Output the (x, y) coordinate of the center of the cell containing the given text.  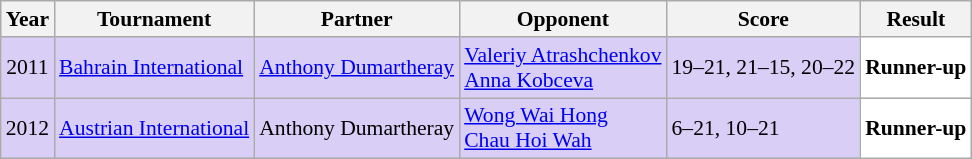
Tournament (154, 19)
Austrian International (154, 128)
6–21, 10–21 (764, 128)
Result (916, 19)
Partner (356, 19)
19–21, 21–15, 20–22 (764, 68)
Score (764, 19)
2011 (28, 68)
Opponent (562, 19)
Wong Wai Hong Chau Hoi Wah (562, 128)
Valeriy Atrashchenkov Anna Kobceva (562, 68)
Year (28, 19)
2012 (28, 128)
Bahrain International (154, 68)
